Return [X, Y] of the center of cell containing provided text 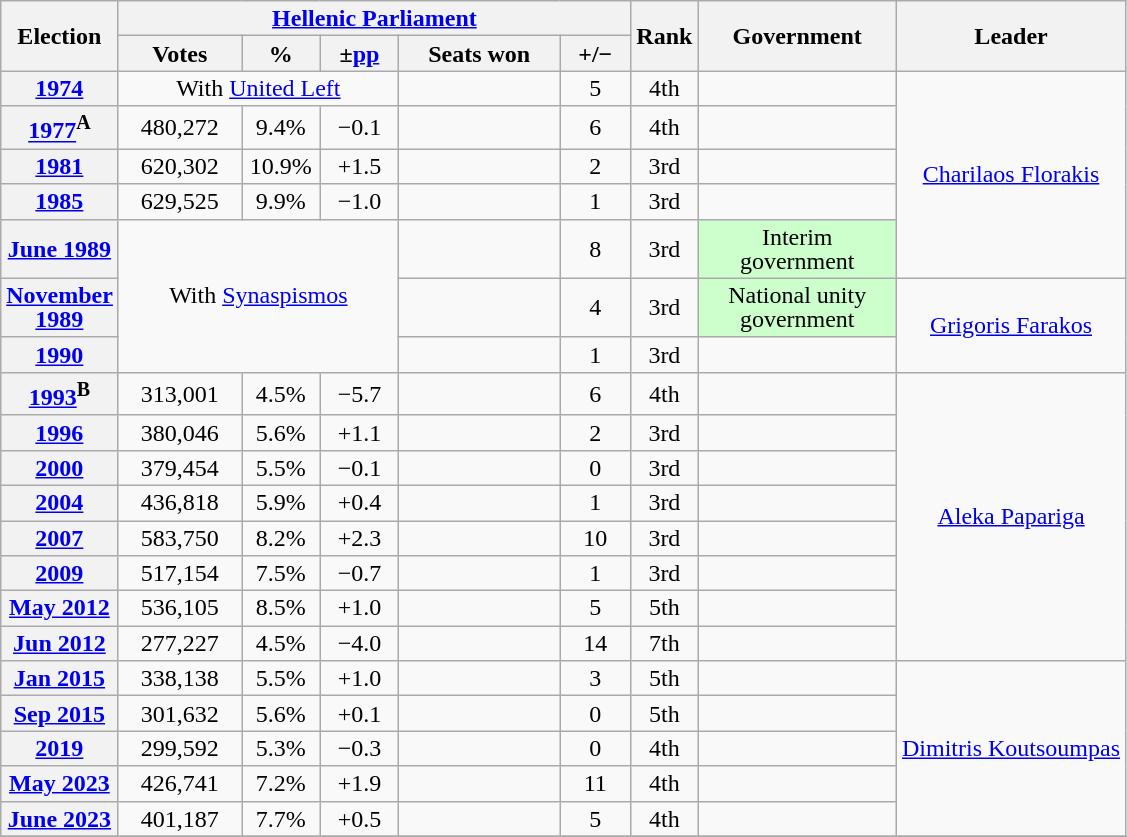
1977A [60, 128]
−1.0 [360, 202]
1974 [60, 88]
5.3% [282, 748]
583,750 [180, 538]
−5.7 [360, 394]
313,001 [180, 394]
May 2012 [60, 608]
Dimitris Koutsoumpas [1010, 748]
8.5% [282, 608]
4 [596, 308]
+/− [596, 54]
+0.4 [360, 502]
436,818 [180, 502]
Seats won [480, 54]
+1.5 [360, 166]
Hellenic Parliament [374, 18]
480,272 [180, 128]
+2.3 [360, 538]
10.9% [282, 166]
9.4% [282, 128]
301,632 [180, 714]
517,154 [180, 574]
Grigoris Farakos [1010, 325]
Jun 2012 [60, 644]
With United Left [258, 88]
Interim government [798, 248]
401,187 [180, 818]
+1.1 [360, 432]
299,592 [180, 748]
7th [664, 644]
1981 [60, 166]
2000 [60, 468]
11 [596, 784]
8.2% [282, 538]
−0.7 [360, 574]
June 1989 [60, 248]
With Synaspismos [258, 296]
620,302 [180, 166]
380,046 [180, 432]
9.9% [282, 202]
May 2023 [60, 784]
Jan 2015 [60, 678]
2009 [60, 574]
277,227 [180, 644]
+0.1 [360, 714]
National unity government [798, 308]
7.7% [282, 818]
536,105 [180, 608]
3 [596, 678]
2007 [60, 538]
Election [60, 36]
426,741 [180, 784]
14 [596, 644]
2019 [60, 748]
1993B [60, 394]
Sep 2015 [60, 714]
Rank [664, 36]
1985 [60, 202]
June 2023 [60, 818]
338,138 [180, 678]
Leader [1010, 36]
7.5% [282, 574]
1996 [60, 432]
1990 [60, 354]
Government [798, 36]
Charilaos Florakis [1010, 174]
8 [596, 248]
5.9% [282, 502]
±pp [360, 54]
629,525 [180, 202]
Aleka Papariga [1010, 516]
November 1989 [60, 308]
7.2% [282, 784]
379,454 [180, 468]
+1.9 [360, 784]
−4.0 [360, 644]
+0.5 [360, 818]
−0.3 [360, 748]
% [282, 54]
10 [596, 538]
2004 [60, 502]
Votes [180, 54]
